Pinpoint the cell where the given text exists, returning its [X, Y] midpoint coordinate. 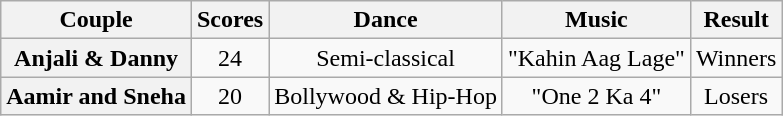
Result [736, 20]
Bollywood & Hip-Hop [386, 96]
Couple [96, 20]
Scores [230, 20]
Losers [736, 96]
Dance [386, 20]
Aamir and Sneha [96, 96]
Semi-classical [386, 58]
24 [230, 58]
"Kahin Aag Lage" [596, 58]
Winners [736, 58]
Music [596, 20]
"One 2 Ka 4" [596, 96]
Anjali & Danny [96, 58]
20 [230, 96]
